Return the (x, y) coordinate for the center point of the cell that contains the specified text.  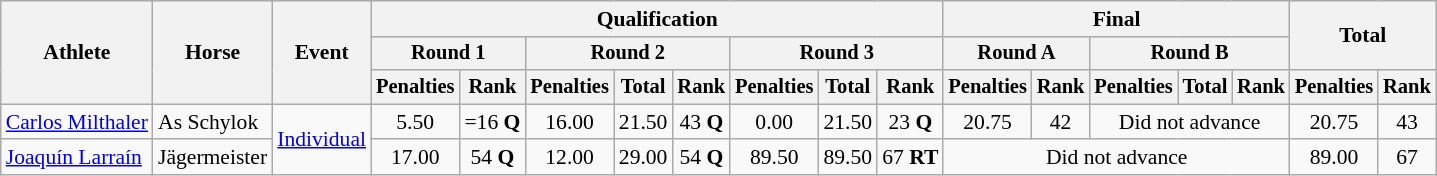
89.00 (1334, 158)
Round 2 (628, 54)
Event (322, 52)
16.00 (569, 122)
17.00 (415, 158)
43 (1407, 122)
42 (1061, 122)
Athlete (77, 52)
As Schylok (212, 122)
67 RT (910, 158)
67 (1407, 158)
29.00 (644, 158)
Round 1 (448, 54)
Jägermeister (212, 158)
Round 3 (836, 54)
Final (1116, 19)
23 Q (910, 122)
Qualification (657, 19)
Round A (1016, 54)
Round B (1189, 54)
=16 Q (492, 122)
12.00 (569, 158)
43 Q (701, 122)
Joaquín Larraín (77, 158)
Horse (212, 52)
5.50 (415, 122)
0.00 (774, 122)
Carlos Milthaler (77, 122)
Individual (322, 140)
